Identify which cell holds the provided text, then report its (x, y) central coordinate. 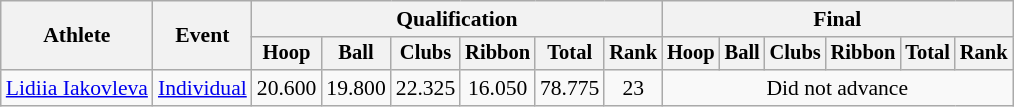
Final (837, 19)
Event (202, 36)
22.325 (426, 88)
Did not advance (837, 88)
Athlete (77, 36)
16.050 (498, 88)
20.600 (286, 88)
Lidiia Iakovleva (77, 88)
78.775 (570, 88)
19.800 (356, 88)
23 (633, 88)
Qualification (457, 19)
Individual (202, 88)
